From the cell containing the given text, extract its center point as [x, y] coordinate. 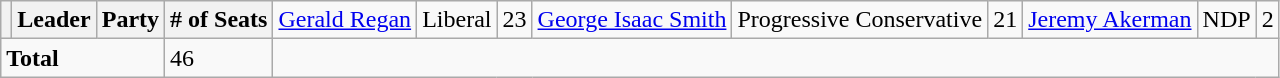
# of Seats [219, 20]
23 [514, 20]
Liberal [457, 20]
Party [130, 20]
Progressive Conservative [860, 20]
Leader [54, 20]
Jeremy Akerman [1110, 20]
NDP [1226, 20]
Total [83, 58]
46 [219, 58]
Gerald Regan [345, 20]
21 [1006, 20]
George Isaac Smith [632, 20]
2 [1268, 20]
